Extract the [X, Y] coordinate from the center of the cell holding the provided text.  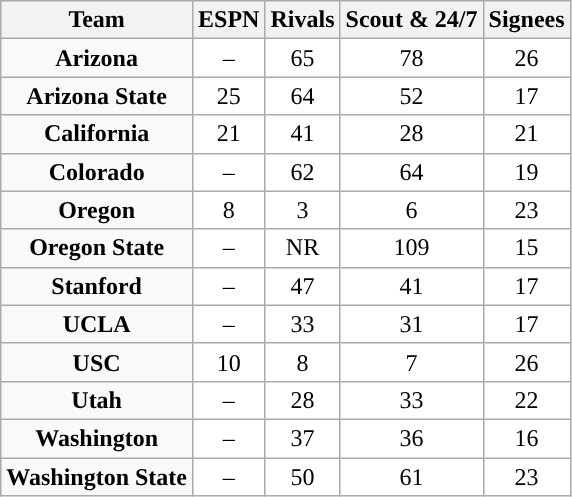
10 [229, 362]
25 [229, 96]
Colorado [97, 172]
78 [412, 58]
15 [526, 248]
California [97, 134]
Arizona State [97, 96]
47 [302, 286]
Oregon [97, 210]
6 [412, 210]
Rivals [302, 20]
Signees [526, 20]
NR [302, 248]
19 [526, 172]
52 [412, 96]
ESPN [229, 20]
50 [302, 477]
31 [412, 324]
22 [526, 400]
Scout & 24/7 [412, 20]
Stanford [97, 286]
65 [302, 58]
Oregon State [97, 248]
61 [412, 477]
Arizona [97, 58]
109 [412, 248]
UCLA [97, 324]
Washington [97, 438]
62 [302, 172]
7 [412, 362]
16 [526, 438]
3 [302, 210]
Utah [97, 400]
36 [412, 438]
37 [302, 438]
Washington State [97, 477]
USC [97, 362]
Team [97, 20]
